Locate the cell with the specified text and output its [x, y] center coordinate. 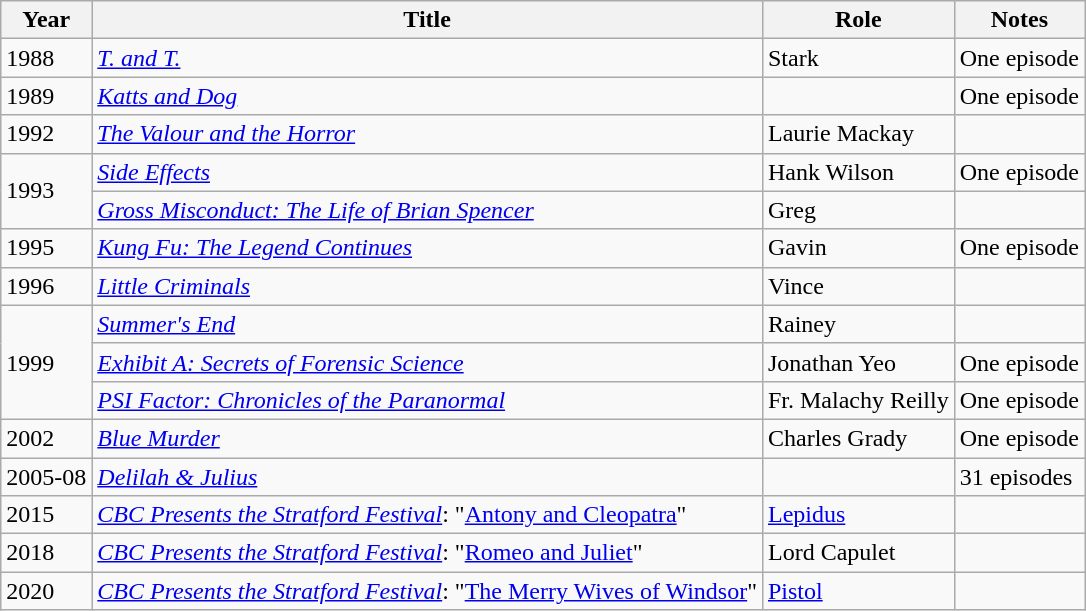
Summer's End [428, 324]
Stark [858, 58]
1993 [46, 191]
Delilah & Julius [428, 477]
Kung Fu: The Legend Continues [428, 248]
1992 [46, 134]
Notes [1019, 20]
2020 [46, 591]
Hank Wilson [858, 172]
Laurie Mackay [858, 134]
T. and T. [428, 58]
Vince [858, 286]
Blue Murder [428, 438]
Side Effects [428, 172]
1989 [46, 96]
The Valour and the Horror [428, 134]
CBC Presents the Stratford Festival: "The Merry Wives of Windsor" [428, 591]
Year [46, 20]
Fr. Malachy Reilly [858, 400]
Lord Capulet [858, 553]
31 episodes [1019, 477]
1988 [46, 58]
1999 [46, 362]
Rainey [858, 324]
Katts and Dog [428, 96]
Gavin [858, 248]
Greg [858, 210]
CBC Presents the Stratford Festival: "Romeo and Juliet" [428, 553]
PSI Factor: Chronicles of the Paranormal [428, 400]
2002 [46, 438]
Charles Grady [858, 438]
Pistol [858, 591]
CBC Presents the Stratford Festival: "Antony and Cleopatra" [428, 515]
Lepidus [858, 515]
Title [428, 20]
Gross Misconduct: The Life of Brian Spencer [428, 210]
Jonathan Yeo [858, 362]
2018 [46, 553]
1995 [46, 248]
2005-08 [46, 477]
1996 [46, 286]
Role [858, 20]
Exhibit A: Secrets of Forensic Science [428, 362]
Little Criminals [428, 286]
2015 [46, 515]
